Return the [x, y] coordinate for the center point of the cell that contains the specified text.  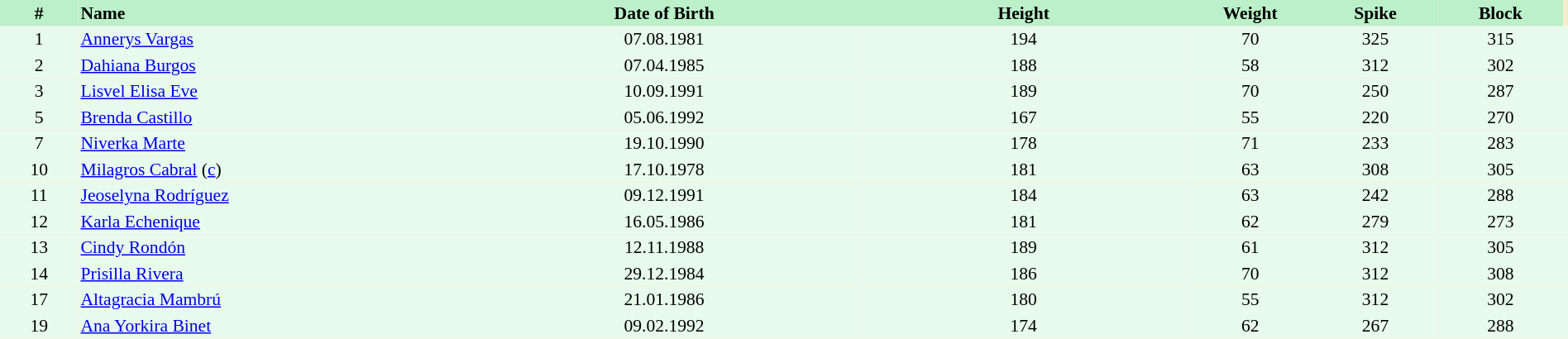
Cindy Rondón [273, 248]
09.12.1991 [664, 195]
12.11.1988 [664, 248]
279 [1374, 222]
58 [1250, 65]
Altagracia Mambrú [273, 299]
# [39, 13]
11 [39, 195]
10 [39, 169]
07.08.1981 [664, 40]
19.10.1990 [664, 144]
Height [1024, 13]
Niverka Marte [273, 144]
283 [1500, 144]
5 [39, 117]
220 [1374, 117]
09.02.1992 [664, 326]
Date of Birth [664, 13]
Milagros Cabral (c) [273, 169]
178 [1024, 144]
Jeoselyna Rodríguez [273, 195]
Dahiana Burgos [273, 65]
14 [39, 274]
267 [1374, 326]
61 [1250, 248]
Lisvel Elisa Eve [273, 91]
3 [39, 91]
07.04.1985 [664, 65]
180 [1024, 299]
250 [1374, 91]
19 [39, 326]
71 [1250, 144]
16.05.1986 [664, 222]
Brenda Castillo [273, 117]
29.12.1984 [664, 274]
21.01.1986 [664, 299]
184 [1024, 195]
174 [1024, 326]
Prisilla Rivera [273, 274]
167 [1024, 117]
Annerys Vargas [273, 40]
17 [39, 299]
Block [1500, 13]
05.06.1992 [664, 117]
Karla Echenique [273, 222]
242 [1374, 195]
186 [1024, 274]
12 [39, 222]
2 [39, 65]
1 [39, 40]
Spike [1374, 13]
325 [1374, 40]
194 [1024, 40]
188 [1024, 65]
233 [1374, 144]
Ana Yorkira Binet [273, 326]
273 [1500, 222]
Weight [1250, 13]
287 [1500, 91]
10.09.1991 [664, 91]
7 [39, 144]
315 [1500, 40]
270 [1500, 117]
13 [39, 248]
17.10.1978 [664, 169]
Name [273, 13]
